Capture the cell that displays the provided text and extract its (X, Y) central coordinate. 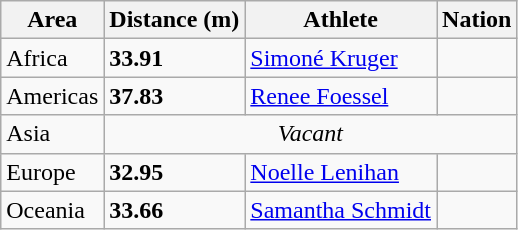
Americas (52, 96)
Samantha Schmidt (341, 210)
32.95 (174, 172)
37.83 (174, 96)
Distance (m) (174, 20)
Simoné Kruger (341, 58)
33.66 (174, 210)
Noelle Lenihan (341, 172)
Europe (52, 172)
Vacant (310, 134)
Asia (52, 134)
33.91 (174, 58)
Area (52, 20)
Oceania (52, 210)
Nation (477, 20)
Renee Foessel (341, 96)
Africa (52, 58)
Athlete (341, 20)
